Find where the given text appears and provide that cell's center as (x, y) coordinate. 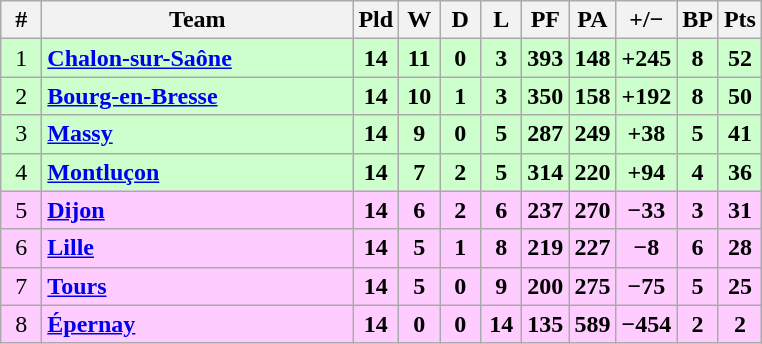
+/− (646, 20)
Dijon (198, 210)
200 (546, 286)
135 (546, 324)
148 (592, 58)
−8 (646, 248)
Chalon-sur-Saône (198, 58)
237 (546, 210)
−75 (646, 286)
11 (420, 58)
+94 (646, 172)
W (420, 20)
Team (198, 20)
275 (592, 286)
−454 (646, 324)
287 (546, 134)
158 (592, 96)
31 (740, 210)
PA (592, 20)
227 (592, 248)
10 (420, 96)
Massy (198, 134)
Bourg-en-Bresse (198, 96)
D (460, 20)
249 (592, 134)
350 (546, 96)
25 (740, 286)
28 (740, 248)
589 (592, 324)
Montluçon (198, 172)
BP (698, 20)
270 (592, 210)
393 (546, 58)
Épernay (198, 324)
−33 (646, 210)
+245 (646, 58)
220 (592, 172)
L (502, 20)
36 (740, 172)
Pts (740, 20)
50 (740, 96)
+192 (646, 96)
219 (546, 248)
Pld (376, 20)
Tours (198, 286)
# (22, 20)
52 (740, 58)
Lille (198, 248)
41 (740, 134)
+38 (646, 134)
314 (546, 172)
PF (546, 20)
